Return (x, y) of the center of cell containing provided text 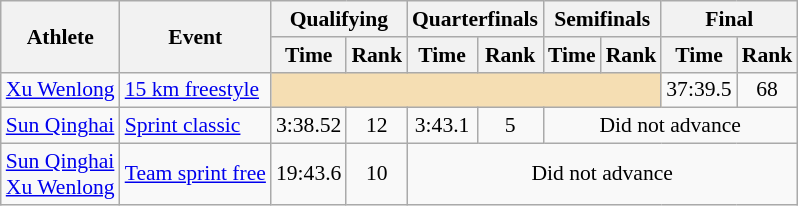
Event (196, 36)
Xu Wenlong (60, 90)
10 (376, 174)
Athlete (60, 36)
3:43.1 (442, 126)
37:39.5 (698, 90)
Qualifying (339, 19)
15 km freestyle (196, 90)
Team sprint free (196, 174)
19:43.6 (308, 174)
Quarterfinals (475, 19)
Sprint classic (196, 126)
Semifinals (602, 19)
3:38.52 (308, 126)
Sun Qinghai (60, 126)
Final (729, 19)
68 (768, 90)
12 (376, 126)
Sun QinghaiXu Wenlong (60, 174)
5 (510, 126)
